Pinpoint the cell where the given text exists, returning its [X, Y] midpoint coordinate. 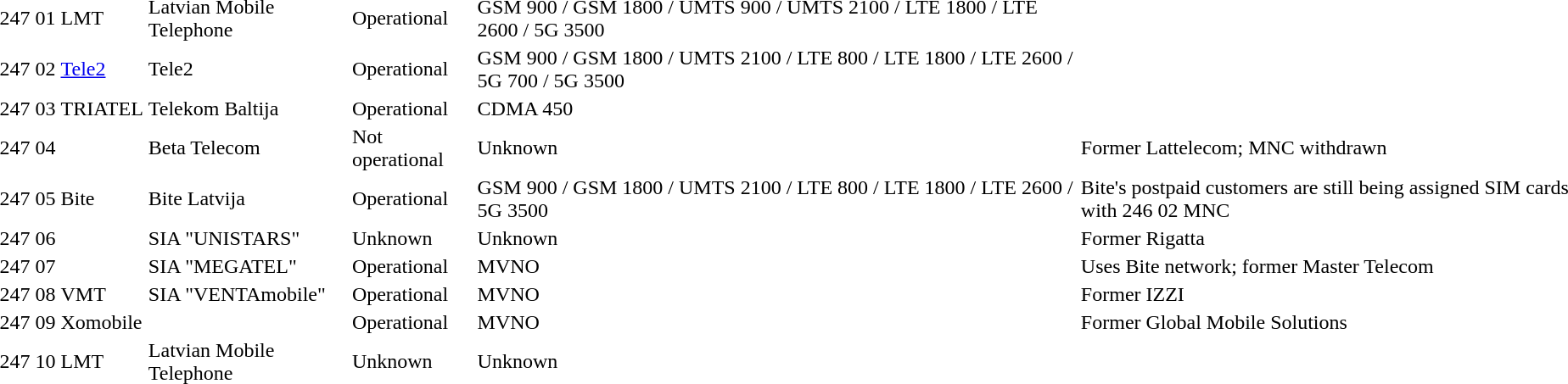
Bite [102, 198]
GSM 900 / GSM 1800 / UMTS 2100 / LTE 800 / LTE 1800 / LTE 2600 / 5G 3500 [776, 198]
02 [46, 70]
TRIATEL [102, 109]
07 [46, 266]
05 [46, 198]
Telekom Baltija [248, 109]
Bite Latvija [248, 198]
CDMA 450 [776, 109]
SIA "MEGATEL" [248, 266]
03 [46, 109]
SIA "VENTAmobile" [248, 294]
09 [46, 322]
04 [46, 147]
06 [46, 238]
GSM 900 / GSM 1800 / UMTS 2100 / LTE 800 / LTE 1800 / LTE 2600 / 5G 700 / 5G 3500 [776, 70]
VMT [102, 294]
Xomobile [102, 322]
SIA "UNISTARS" [248, 238]
Not operational [412, 147]
Beta Telecom [248, 147]
08 [46, 294]
